Extract the [X, Y] coordinate from the center of the cell holding the provided text.  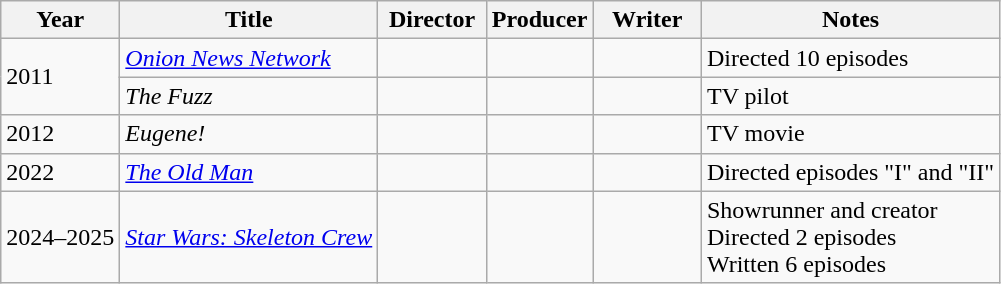
Director [432, 20]
Notes [850, 20]
Writer [648, 20]
TV movie [850, 134]
2011 [60, 77]
2022 [60, 172]
Producer [540, 20]
Title [249, 20]
Year [60, 20]
Onion News Network [249, 58]
2012 [60, 134]
Eugene! [249, 134]
Directed episodes "I" and "II" [850, 172]
Star Wars: Skeleton Crew [249, 237]
The Fuzz [249, 96]
Showrunner and creatorDirected 2 episodesWritten 6 episodes [850, 237]
2024–2025 [60, 237]
TV pilot [850, 96]
The Old Man [249, 172]
Directed 10 episodes [850, 58]
